Locate the cell with the specified text and output its (x, y) center coordinate. 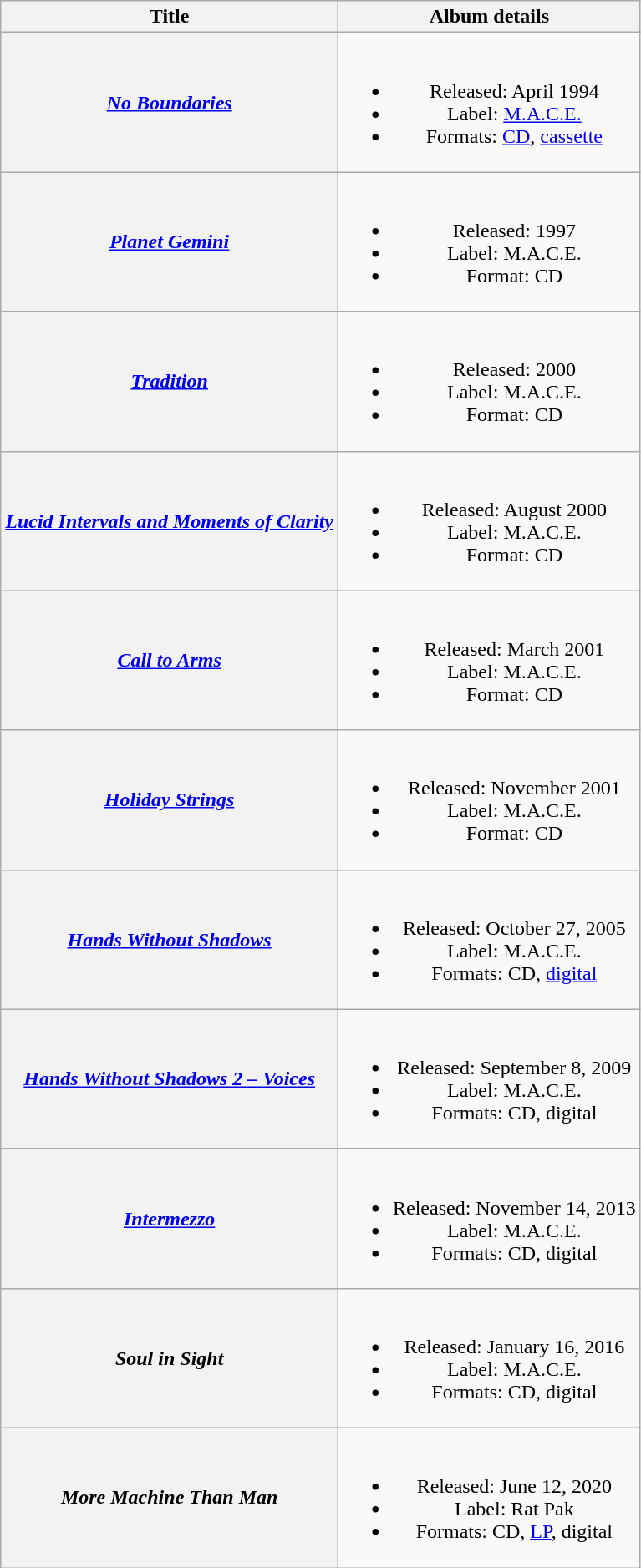
Released: April 1994Label: M.A.C.E.Formats: CD, cassette (490, 102)
No Boundaries (170, 102)
Hands Without Shadows (170, 939)
Released: 1997Label: M.A.C.E.Format: CD (490, 242)
Tradition (170, 381)
Released: November 2001Label: M.A.C.E.Format: CD (490, 800)
Call to Arms (170, 660)
Album details (490, 17)
Released: 2000Label: M.A.C.E.Format: CD (490, 381)
Lucid Intervals and Moments of Clarity (170, 521)
Released: November 14, 2013Label: M.A.C.E.Formats: CD, digital (490, 1218)
Released: October 27, 2005Label: M.A.C.E.Formats: CD, digital (490, 939)
Intermezzo (170, 1218)
Title (170, 17)
Planet Gemini (170, 242)
Released: September 8, 2009Label: M.A.C.E.Formats: CD, digital (490, 1079)
Holiday Strings (170, 800)
Released: March 2001Label: M.A.C.E.Format: CD (490, 660)
Released: January 16, 2016Label: M.A.C.E.Formats: CD, digital (490, 1358)
More Machine Than Man (170, 1497)
Released: August 2000Label: M.A.C.E.Format: CD (490, 521)
Soul in Sight (170, 1358)
Hands Without Shadows 2 – Voices (170, 1079)
Released: June 12, 2020Label: Rat PakFormats: CD, LP, digital (490, 1497)
